Find where the given text appears and provide that cell's center as [X, Y] coordinate. 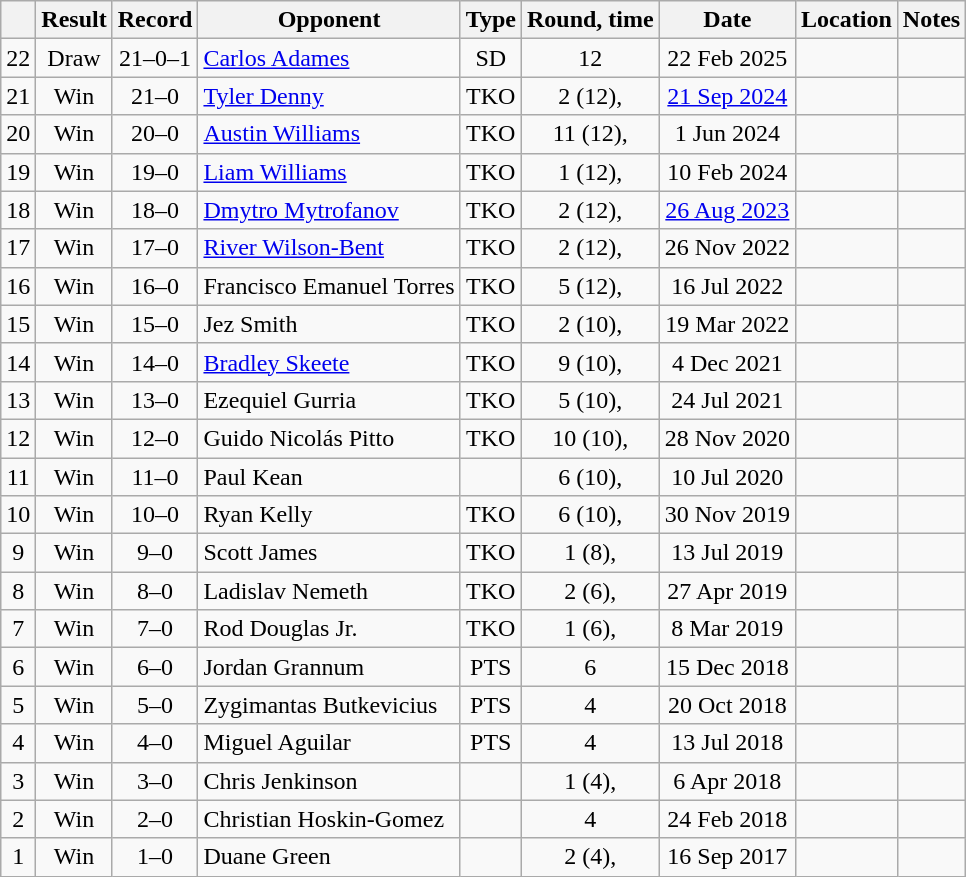
Austin Williams [329, 134]
19 Mar 2022 [727, 324]
11 [18, 477]
3–0 [155, 781]
2 (4), [590, 857]
20 [18, 134]
13 [18, 400]
Tyler Denny [329, 96]
Bradley Skeete [329, 362]
15–0 [155, 324]
28 Nov 2020 [727, 438]
14–0 [155, 362]
Notes [931, 20]
12–0 [155, 438]
16–0 [155, 286]
26 Nov 2022 [727, 248]
2 (6), [590, 591]
Draw [74, 58]
SD [490, 58]
16 [18, 286]
17–0 [155, 248]
5–0 [155, 705]
Type [490, 20]
Round, time [590, 20]
13 Jul 2019 [727, 553]
20 Oct 2018 [727, 705]
8 Mar 2019 [727, 629]
Chris Jenkinson [329, 781]
1 (4), [590, 781]
4 Dec 2021 [727, 362]
30 Nov 2019 [727, 515]
Jordan Grannum [329, 667]
Ladislav Nemeth [329, 591]
13 Jul 2018 [727, 743]
16 Jul 2022 [727, 286]
9–0 [155, 553]
Carlos Adames [329, 58]
26 Aug 2023 [727, 210]
21 [18, 96]
2 (10), [590, 324]
Paul Kean [329, 477]
Francisco Emanuel Torres [329, 286]
9 [18, 553]
Record [155, 20]
21–0 [155, 96]
Ryan Kelly [329, 515]
19 [18, 172]
22 Feb 2025 [727, 58]
8–0 [155, 591]
5 (12), [590, 286]
Location [847, 20]
10 Jul 2020 [727, 477]
13–0 [155, 400]
1 (6), [590, 629]
14 [18, 362]
18–0 [155, 210]
15 Dec 2018 [727, 667]
10–0 [155, 515]
1 (12), [590, 172]
6–0 [155, 667]
27 Apr 2019 [727, 591]
3 [18, 781]
1 Jun 2024 [727, 134]
Guido Nicolás Pitto [329, 438]
15 [18, 324]
7–0 [155, 629]
Christian Hoskin-Gomez [329, 819]
Date [727, 20]
2 [18, 819]
10 [18, 515]
11 (12), [590, 134]
8 [18, 591]
11–0 [155, 477]
Result [74, 20]
10 (10), [590, 438]
17 [18, 248]
Scott James [329, 553]
24 Jul 2021 [727, 400]
21–0–1 [155, 58]
Zygimantas Butkevicius [329, 705]
6 Apr 2018 [727, 781]
Miguel Aguilar [329, 743]
24 Feb 2018 [727, 819]
19–0 [155, 172]
Ezequiel Gurria [329, 400]
5 (10), [590, 400]
20–0 [155, 134]
1–0 [155, 857]
Jez Smith [329, 324]
Rod Douglas Jr. [329, 629]
Duane Green [329, 857]
Liam Williams [329, 172]
4–0 [155, 743]
River Wilson-Bent [329, 248]
Dmytro Mytrofanov [329, 210]
1 [18, 857]
5 [18, 705]
22 [18, 58]
1 (8), [590, 553]
21 Sep 2024 [727, 96]
7 [18, 629]
18 [18, 210]
2–0 [155, 819]
16 Sep 2017 [727, 857]
Opponent [329, 20]
10 Feb 2024 [727, 172]
9 (10), [590, 362]
